Provide the (x, y) coordinate of the cell's center where the given text is located.  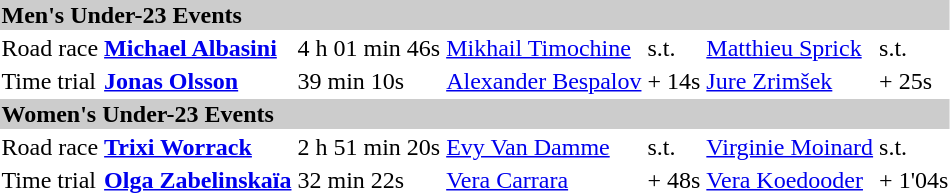
2 h 51 min 20s (369, 147)
Mikhail Timochine (544, 48)
4 h 01 min 46s (369, 48)
Alexander Bespalov (544, 81)
Michael Albasini (198, 48)
Jure Zrimšek (790, 81)
Trixi Worrack (198, 147)
39 min 10s (369, 81)
Women's Under-23 Events (475, 114)
Men's Under-23 Events (475, 15)
+ 14s (674, 81)
+ 25s (914, 81)
Virginie Moinard (790, 147)
Jonas Olsson (198, 81)
Matthieu Sprick (790, 48)
Time trial (50, 81)
Evy Van Damme (544, 147)
